From the cell containing the given text, extract its center point as [X, Y] coordinate. 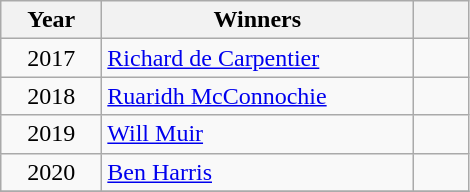
Year [52, 20]
2017 [52, 58]
Will Muir [258, 134]
Ruaridh McConnochie [258, 96]
2019 [52, 134]
Winners [258, 20]
2018 [52, 96]
Richard de Carpentier [258, 58]
2020 [52, 172]
Ben Harris [258, 172]
